For the text-containing cell, return its midpoint in (x, y) coordinate format. 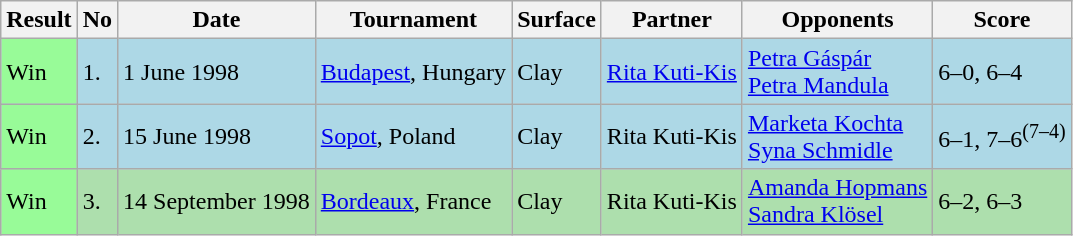
Sopot, Poland (413, 136)
1 June 1998 (217, 72)
Marketa Kochta Syna Schmidle (837, 136)
Bordeaux, France (413, 202)
Result (39, 20)
1. (97, 72)
Score (1002, 20)
6–0, 6–4 (1002, 72)
Surface (557, 20)
Amanda Hopmans Sandra Klösel (837, 202)
Tournament (413, 20)
3. (97, 202)
Partner (672, 20)
Budapest, Hungary (413, 72)
2. (97, 136)
6–1, 7–6(7–4) (1002, 136)
No (97, 20)
15 June 1998 (217, 136)
Opponents (837, 20)
14 September 1998 (217, 202)
Date (217, 20)
6–2, 6–3 (1002, 202)
Petra Gáspár Petra Mandula (837, 72)
